For the text-containing cell, return its midpoint in (x, y) coordinate format. 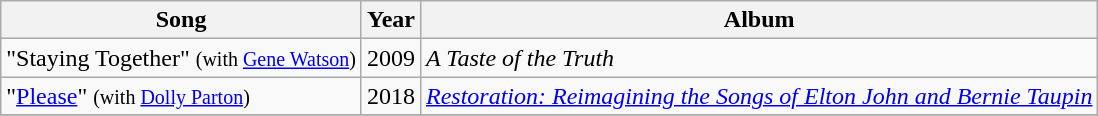
Year (390, 20)
"Please" (with Dolly Parton) (182, 96)
Song (182, 20)
2009 (390, 58)
2018 (390, 96)
Restoration: Reimagining the Songs of Elton John and Bernie Taupin (758, 96)
Album (758, 20)
A Taste of the Truth (758, 58)
"Staying Together" (with Gene Watson) (182, 58)
